Find where the given text appears and provide that cell's center as (X, Y) coordinate. 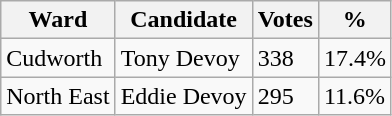
Cudworth (58, 58)
Ward (58, 20)
% (354, 20)
Votes (285, 20)
17.4% (354, 58)
Candidate (184, 20)
Tony Devoy (184, 58)
Eddie Devoy (184, 96)
North East (58, 96)
295 (285, 96)
338 (285, 58)
11.6% (354, 96)
